For the text-containing cell, return its midpoint in [x, y] coordinate format. 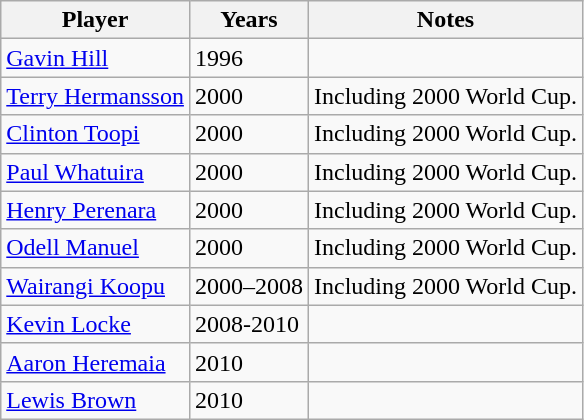
Kevin Locke [96, 324]
Odell Manuel [96, 248]
Terry Hermansson [96, 96]
2000–2008 [248, 286]
Clinton Toopi [96, 134]
1996 [248, 58]
Lewis Brown [96, 400]
Gavin Hill [96, 58]
Wairangi Koopu [96, 286]
Henry Perenara [96, 210]
Paul Whatuira [96, 172]
2008-2010 [248, 324]
Years [248, 20]
Aaron Heremaia [96, 362]
Notes [445, 20]
Player [96, 20]
